For the text-containing cell, return its midpoint in [X, Y] coordinate format. 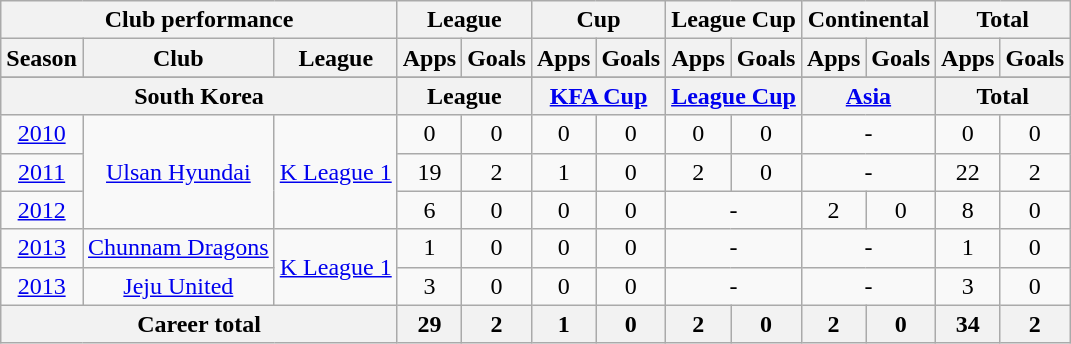
Continental [868, 20]
8 [968, 210]
Season [42, 58]
Career total [199, 324]
19 [429, 172]
Club performance [199, 20]
2011 [42, 172]
2010 [42, 134]
KFA Cup [598, 96]
South Korea [199, 96]
2012 [42, 210]
Jeju United [178, 286]
34 [968, 324]
Asia [868, 96]
29 [429, 324]
Club [178, 58]
6 [429, 210]
Cup [598, 20]
Ulsan Hyundai [178, 172]
22 [968, 172]
Chunnam Dragons [178, 248]
